Search for the cell housing the specified text and yield its [X, Y] center coordinate. 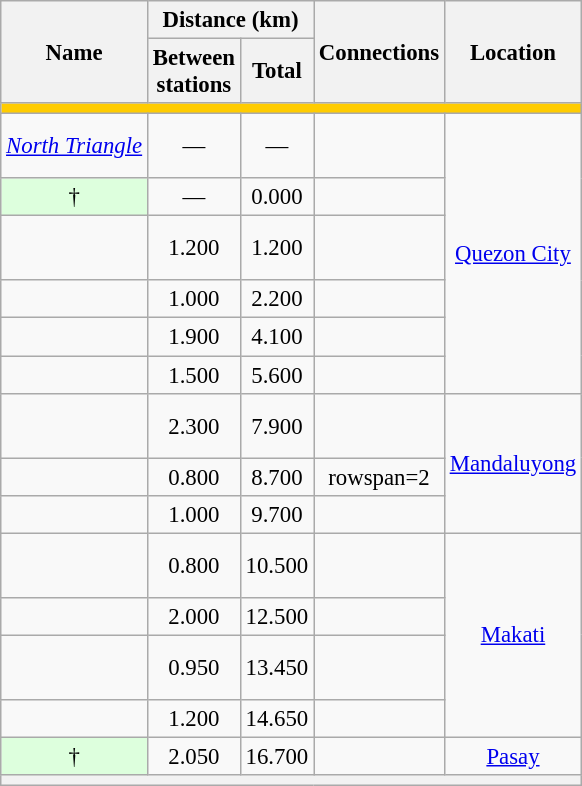
2.050 [194, 756]
2.300 [194, 426]
Location [512, 52]
Pasay [512, 756]
8.700 [276, 477]
0.950 [194, 668]
North Triangle [74, 146]
Connections [380, 52]
0.000 [276, 197]
1.900 [194, 337]
7.900 [276, 426]
9.700 [276, 514]
16.700 [276, 756]
2.200 [276, 299]
10.500 [276, 566]
12.500 [276, 617]
Quezon City [512, 254]
Total [276, 72]
14.650 [276, 719]
Name [74, 52]
5.600 [276, 375]
1.500 [194, 375]
Distance (km) [230, 20]
rowspan=2 [380, 477]
13.450 [276, 668]
Mandaluyong [512, 463]
4.100 [276, 337]
Betweenstations [194, 72]
2.000 [194, 617]
Makati [512, 635]
